Provide the [X, Y] coordinate of the cell's center where the given text is located.  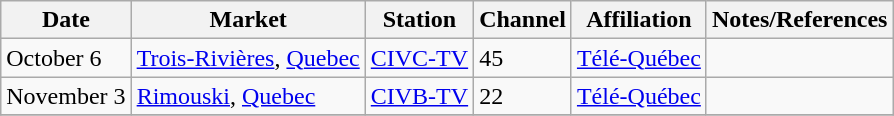
October 6 [66, 58]
Date [66, 20]
Notes/References [800, 20]
November 3 [66, 96]
CIVB-TV [419, 96]
Rimouski, Quebec [248, 96]
Affiliation [638, 20]
Trois-Rivières, Quebec [248, 58]
Channel [523, 20]
45 [523, 58]
CIVC-TV [419, 58]
22 [523, 96]
Station [419, 20]
Market [248, 20]
